Scan for the cell matching the given text and deliver its (X, Y) coordinate at center. 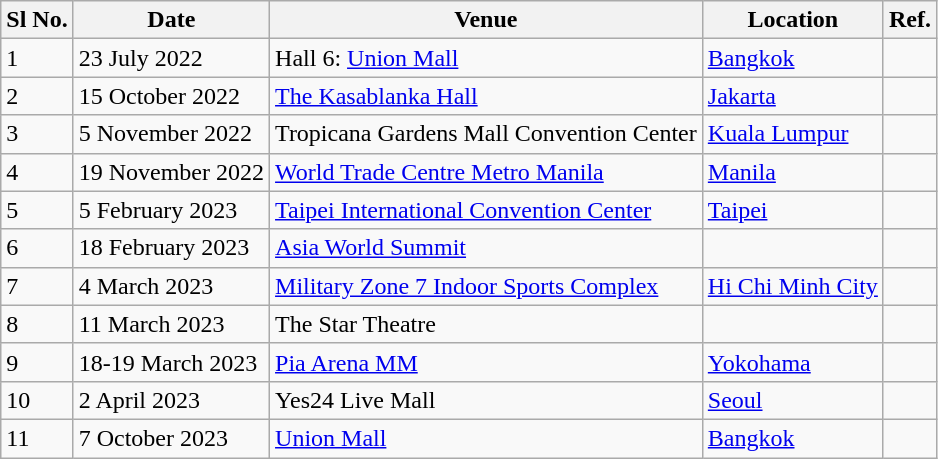
Sl No. (37, 20)
5 (37, 210)
The Kasablanka Hall (486, 96)
4 (37, 172)
10 (37, 400)
11 March 2023 (171, 324)
Seoul (792, 400)
19 November 2022 (171, 172)
Military Zone 7 Indoor Sports Complex (486, 286)
Venue (486, 20)
Kuala Lumpur (792, 134)
Jakarta (792, 96)
2 April 2023 (171, 400)
Taipei International Convention Center (486, 210)
11 (37, 438)
Taipei (792, 210)
Tropicana Gardens Mall Convention Center (486, 134)
Date (171, 20)
5 February 2023 (171, 210)
Location (792, 20)
Yes24 Live Mall (486, 400)
3 (37, 134)
15 October 2022 (171, 96)
18 February 2023 (171, 248)
23 July 2022 (171, 58)
Hall 6: Union Mall (486, 58)
7 (37, 286)
Pia Arena MM (486, 362)
Union Mall (486, 438)
8 (37, 324)
7 October 2023 (171, 438)
Manila (792, 172)
Ref. (910, 20)
Asia World Summit (486, 248)
9 (37, 362)
2 (37, 96)
18-19 March 2023 (171, 362)
4 March 2023 (171, 286)
World Trade Centre Metro Manila (486, 172)
5 November 2022 (171, 134)
1 (37, 58)
6 (37, 248)
Yokohama (792, 362)
The Star Theatre (486, 324)
Hi Chi Minh City (792, 286)
